From the cell containing the given text, extract its center point as (X, Y) coordinate. 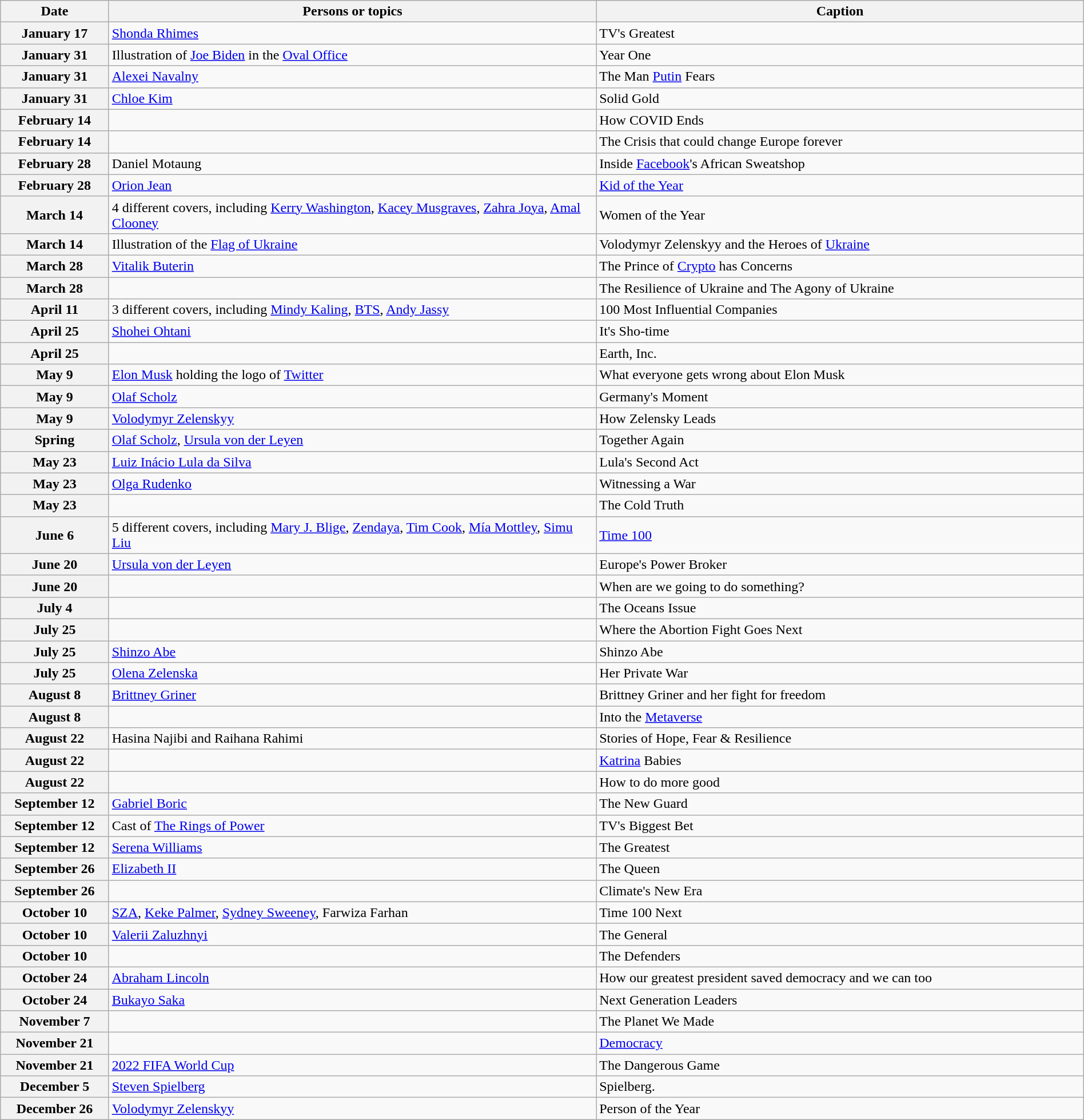
Together Again (840, 440)
TV's Greatest (840, 33)
Daniel Motaung (352, 164)
Kid of the Year (840, 185)
Year One (840, 55)
Spielberg. (840, 1087)
Germany's Moment (840, 397)
The Man Putin Fears (840, 77)
Brittney Griner and her fight for freedom (840, 695)
Next Generation Leaders (840, 1000)
Katrina Babies (840, 760)
How to do more good (840, 782)
January 17 (55, 33)
It's Sho-time (840, 332)
Olaf Scholz, Ursula von der Leyen (352, 440)
Inside Facebook's African Sweatshop (840, 164)
July 4 (55, 608)
SZA, Keke Palmer, Sydney Sweeney, Farwiza Farhan (352, 912)
Caption (840, 11)
Luiz Inácio Lula da Silva (352, 462)
November 7 (55, 1022)
5 different covers, including Mary J. Blige, Zendaya, Tim Cook, Mía Mottley, Simu Liu (352, 535)
Abraham Lincoln (352, 978)
Volodymyr Zelenskyy and the Heroes of Ukraine (840, 244)
Earth, Inc. (840, 353)
TV's Biggest Bet (840, 826)
Persons or topics (352, 11)
The Prince of Crypto has Concerns (840, 266)
Serena Williams (352, 847)
The Defenders (840, 956)
Democracy (840, 1043)
Date (55, 11)
Into the Metaverse (840, 717)
Where the Abortion Fight Goes Next (840, 629)
June 6 (55, 535)
Cast of The Rings of Power (352, 826)
The Queen (840, 869)
How COVID Ends (840, 120)
Gabriel Boric (352, 804)
Women of the Year (840, 215)
Elizabeth II (352, 869)
Steven Spielberg (352, 1087)
Chloe Kim (352, 98)
Vitalik Buterin (352, 266)
Brittney Griner (352, 695)
3 different covers, including Mindy Kaling, BTS, Andy Jassy (352, 310)
The Resilience of Ukraine and The Agony of Ukraine (840, 288)
How Zelensky Leads (840, 418)
Olga Rudenko (352, 484)
Olena Zelenska (352, 673)
Orion Jean (352, 185)
2022 FIFA World Cup (352, 1065)
Climate's New Era (840, 891)
100 Most Influential Companies (840, 310)
Illustration of the Flag of Ukraine (352, 244)
The Dangerous Game (840, 1065)
Time 100 (840, 535)
The General (840, 934)
Witnessing a War (840, 484)
The New Guard (840, 804)
Illustration of Joe Biden in the Oval Office (352, 55)
Stories of Hope, Fear & Resilience (840, 739)
Hasina Najibi and Raihana Rahimi (352, 739)
Solid Gold (840, 98)
The Cold Truth (840, 505)
The Planet We Made (840, 1022)
December 26 (55, 1109)
The Greatest (840, 847)
4 different covers, including Kerry Washington, Kacey Musgraves, Zahra Joya, Amal Clooney (352, 215)
Bukayo Saka (352, 1000)
Time 100 Next (840, 912)
When are we going to do something? (840, 586)
Spring (55, 440)
Alexei Navalny (352, 77)
What everyone gets wrong about Elon Musk (840, 375)
Elon Musk holding the logo of Twitter (352, 375)
Shohei Ohtani (352, 332)
Ursula von der Leyen (352, 564)
Lula's Second Act (840, 462)
December 5 (55, 1087)
Her Private War (840, 673)
April 11 (55, 310)
Europe's Power Broker (840, 564)
Valerii Zaluzhnyi (352, 934)
Person of the Year (840, 1109)
Shonda Rhimes (352, 33)
Olaf Scholz (352, 397)
The Oceans Issue (840, 608)
How our greatest president saved democracy and we can too (840, 978)
The Crisis that could change Europe forever (840, 142)
